Provide the (X, Y) coordinate of the cell's center where the given text is located.  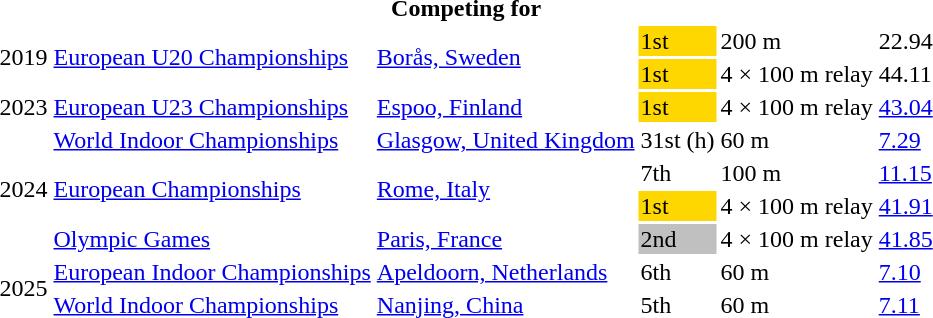
Espoo, Finland (506, 107)
European U23 Championships (212, 107)
Apeldoorn, Netherlands (506, 272)
200 m (796, 41)
7th (678, 173)
31st (h) (678, 140)
Rome, Italy (506, 190)
Glasgow, United Kingdom (506, 140)
European U20 Championships (212, 58)
6th (678, 272)
World Indoor Championships (212, 140)
2nd (678, 239)
European Indoor Championships (212, 272)
100 m (796, 173)
European Championships (212, 190)
Olympic Games (212, 239)
Borås, Sweden (506, 58)
Paris, France (506, 239)
